Output the [x, y] coordinate of the center of the cell containing the given text.  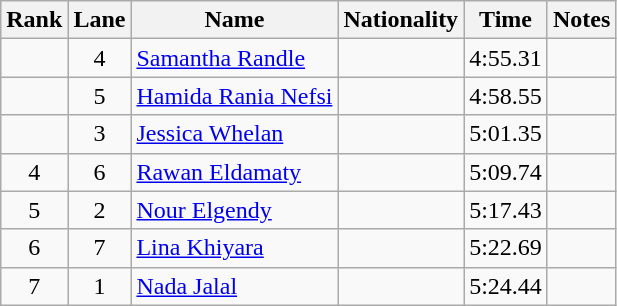
4:58.55 [506, 96]
4:55.31 [506, 58]
3 [100, 134]
Nour Elgendy [234, 210]
Jessica Whelan [234, 134]
Rank [34, 20]
Lina Khiyara [234, 248]
2 [100, 210]
Name [234, 20]
5:01.35 [506, 134]
Time [506, 20]
Lane [100, 20]
Notes [581, 20]
Samantha Randle [234, 58]
Hamida Rania Nefsi [234, 96]
5:22.69 [506, 248]
Nada Jalal [234, 286]
1 [100, 286]
Nationality [401, 20]
5:17.43 [506, 210]
Rawan Eldamaty [234, 172]
5:09.74 [506, 172]
5:24.44 [506, 286]
